Pinpoint the cell where the given text exists, returning its (X, Y) midpoint coordinate. 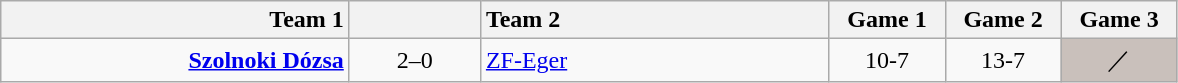
／ (1119, 60)
ZF-Eger (654, 60)
Szolnoki Dózsa (176, 60)
13-7 (1003, 60)
Game 3 (1119, 20)
Game 1 (887, 20)
2–0 (414, 60)
Team 1 (176, 20)
Game 2 (1003, 20)
10-7 (887, 60)
Team 2 (654, 20)
